Capture the cell that displays the provided text and extract its [x, y] central coordinate. 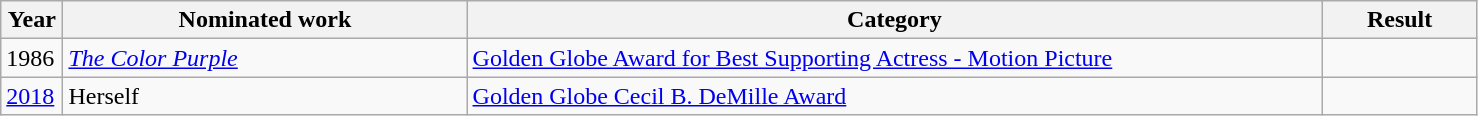
Herself [265, 96]
1986 [32, 58]
The Color Purple [265, 58]
Category [894, 20]
Golden Globe Cecil B. DeMille Award [894, 96]
Golden Globe Award for Best Supporting Actress - Motion Picture [894, 58]
Year [32, 20]
Result [1400, 20]
Nominated work [265, 20]
2018 [32, 96]
